Pinpoint the cell where the given text exists, returning its (x, y) midpoint coordinate. 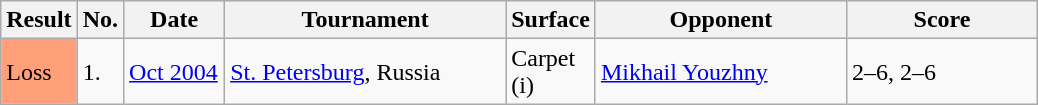
1. (100, 72)
Score (942, 20)
2–6, 2–6 (942, 72)
Tournament (366, 20)
Result (39, 20)
No. (100, 20)
Date (174, 20)
Mikhail Youzhny (720, 72)
Opponent (720, 20)
Carpet (i) (551, 72)
Surface (551, 20)
Loss (39, 72)
St. Petersburg, Russia (366, 72)
Oct 2004 (174, 72)
